Output the (x, y) coordinate of the center of the cell containing the given text.  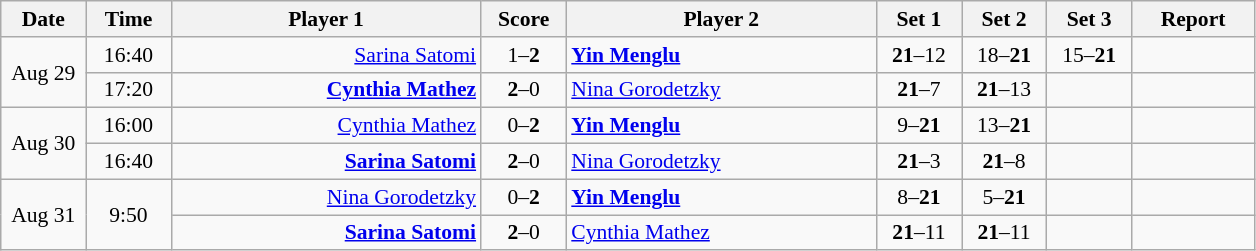
Player 1 (326, 19)
5–21 (1004, 197)
9–21 (918, 126)
8–21 (918, 197)
18–21 (1004, 55)
15–21 (1090, 55)
Date (44, 19)
21–8 (1004, 162)
21–7 (918, 90)
21–12 (918, 55)
1–2 (524, 55)
Aug 31 (44, 214)
21–3 (918, 162)
9:50 (128, 214)
Aug 30 (44, 144)
16:00 (128, 126)
17:20 (128, 90)
Player 2 (721, 19)
Aug 29 (44, 72)
21–13 (1004, 90)
Set 2 (1004, 19)
Time (128, 19)
Set 1 (918, 19)
Report (1194, 19)
Set 3 (1090, 19)
13–21 (1004, 126)
Score (524, 19)
